Find where the given text appears and provide that cell's center as [X, Y] coordinate. 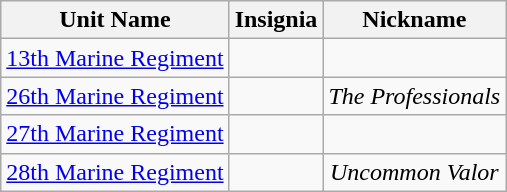
Insignia [276, 20]
27th Marine Regiment [115, 134]
26th Marine Regiment [115, 96]
28th Marine Regiment [115, 172]
13th Marine Regiment [115, 58]
Unit Name [115, 20]
Uncommon Valor [414, 172]
The Professionals [414, 96]
Nickname [414, 20]
